Provide the [X, Y] coordinate of the cell's center where the given text is located.  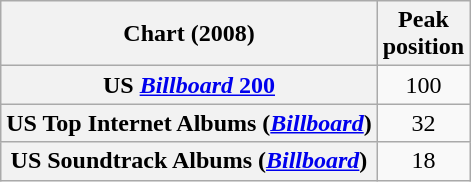
US Billboard 200 [189, 85]
32 [423, 123]
Chart (2008) [189, 34]
Peakposition [423, 34]
US Top Internet Albums (Billboard) [189, 123]
US Soundtrack Albums (Billboard) [189, 161]
18 [423, 161]
100 [423, 85]
